Detect which cell encompasses the target text, then output its (x, y) center coordinate. 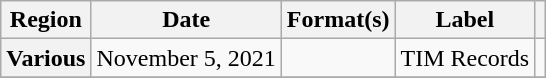
Various (46, 58)
Region (46, 20)
Label (465, 20)
TIM Records (465, 58)
Date (186, 20)
Format(s) (338, 20)
November 5, 2021 (186, 58)
